Extract the (X, Y) coordinate from the center of the cell holding the provided text.  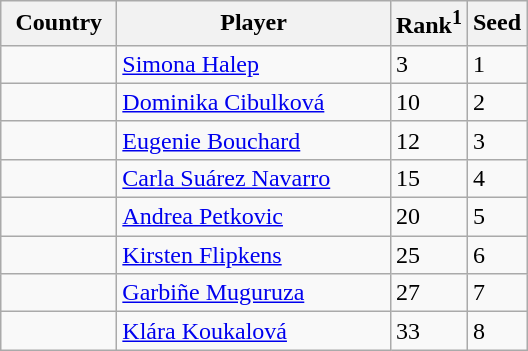
33 (428, 331)
Klára Koukalová (254, 331)
27 (428, 293)
Andrea Petkovic (254, 217)
Eugenie Bouchard (254, 140)
Player (254, 24)
1 (496, 64)
Carla Suárez Navarro (254, 178)
25 (428, 255)
20 (428, 217)
4 (496, 178)
Dominika Cibulková (254, 102)
Kirsten Flipkens (254, 255)
5 (496, 217)
6 (496, 255)
Garbiñe Muguruza (254, 293)
15 (428, 178)
Rank1 (428, 24)
12 (428, 140)
2 (496, 102)
Simona Halep (254, 64)
7 (496, 293)
8 (496, 331)
10 (428, 102)
Seed (496, 24)
Country (59, 24)
